Detect which cell encompasses the target text, then output its (x, y) center coordinate. 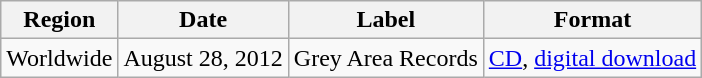
Label (386, 20)
Date (203, 20)
Worldwide (60, 58)
Region (60, 20)
Grey Area Records (386, 58)
August 28, 2012 (203, 58)
Format (592, 20)
CD, digital download (592, 58)
